From the cell containing the given text, extract its center point as [x, y] coordinate. 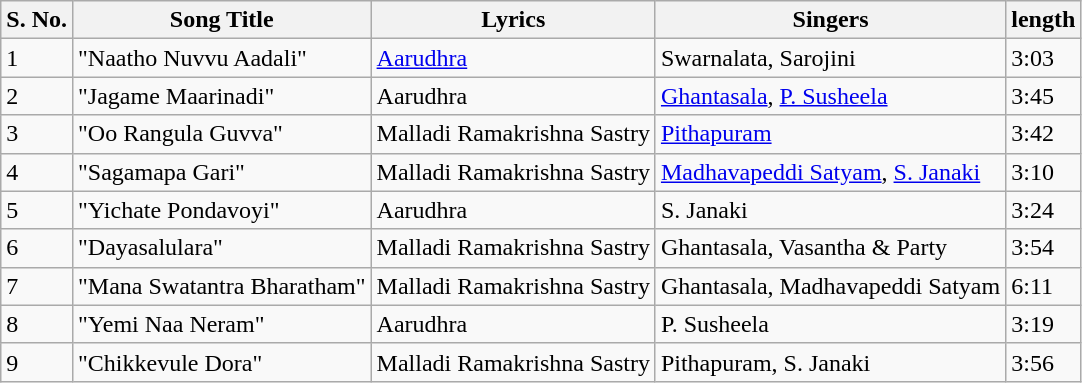
length [1044, 20]
8 [37, 324]
4 [37, 172]
2 [37, 96]
Ghantasala, P. Susheela [830, 96]
7 [37, 286]
"Mana Swatantra Bharatham" [222, 286]
3 [37, 134]
P. Susheela [830, 324]
6:11 [1044, 286]
"Dayasalulara" [222, 248]
"Chikkevule Dora" [222, 362]
Ghantasala, Vasantha & Party [830, 248]
S. No. [37, 20]
Pithapuram [830, 134]
6 [37, 248]
Lyrics [513, 20]
"Oo Rangula Guvva" [222, 134]
1 [37, 58]
"Yichate Pondavoyi" [222, 210]
3:45 [1044, 96]
Singers [830, 20]
"Yemi Naa Neram" [222, 324]
"Jagame Maarinadi" [222, 96]
"Sagamapa Gari" [222, 172]
5 [37, 210]
3:56 [1044, 362]
Swarnalata, Sarojini [830, 58]
Ghantasala, Madhavapeddi Satyam [830, 286]
S. Janaki [830, 210]
Pithapuram, S. Janaki [830, 362]
3:03 [1044, 58]
3:19 [1044, 324]
3:10 [1044, 172]
9 [37, 362]
3:24 [1044, 210]
"Naatho Nuvvu Aadali" [222, 58]
3:42 [1044, 134]
3:54 [1044, 248]
Song Title [222, 20]
Madhavapeddi Satyam, S. Janaki [830, 172]
